Provide the (X, Y) coordinate of the cell's center where the given text is located.  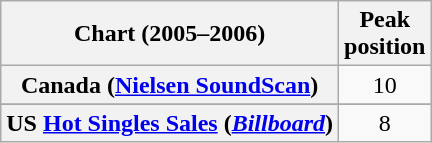
US Hot Singles Sales (Billboard) (170, 123)
Chart (2005–2006) (170, 34)
Peakposition (385, 34)
8 (385, 123)
Canada (Nielsen SoundScan) (170, 85)
10 (385, 85)
